Output the (x, y) coordinate of the center of the cell containing the given text.  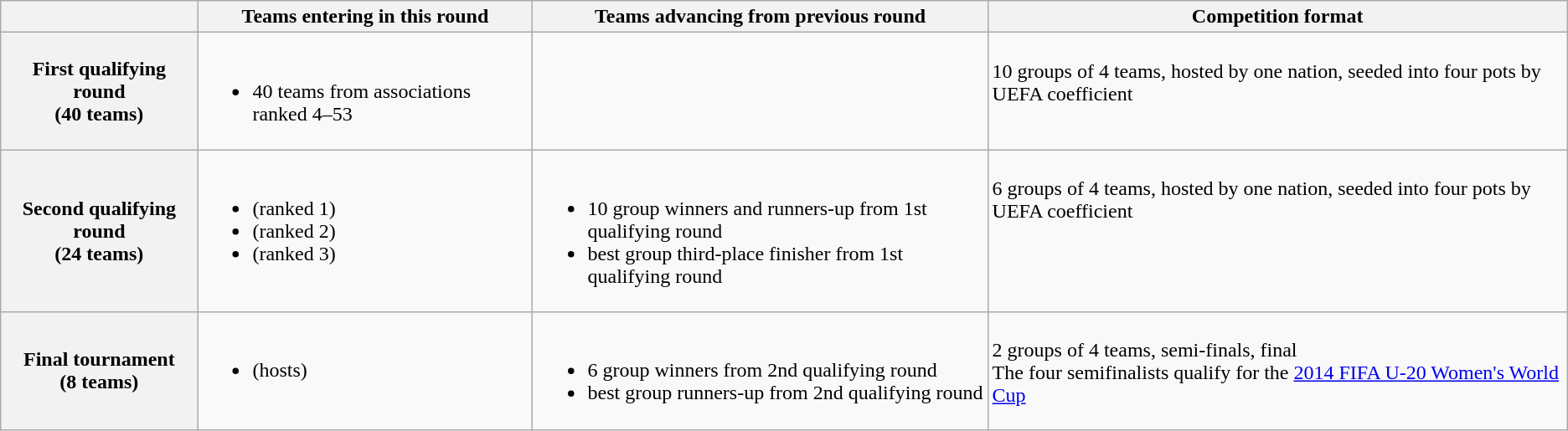
Teams advancing from previous round (761, 17)
10 groups of 4 teams, hosted by one nation, seeded into four pots by UEFA coefficient (1277, 91)
Final tournament (8 teams) (99, 371)
2 groups of 4 teams, semi-finals, final The four semifinalists qualify for the 2014 FIFA U-20 Women's World Cup (1277, 371)
6 groups of 4 teams, hosted by one nation, seeded into four pots by UEFA coefficient (1277, 231)
40 teams from associations ranked 4–53 (365, 91)
Teams entering in this round (365, 17)
Competition format (1277, 17)
(ranked 1) (ranked 2) (ranked 3) (365, 231)
Second qualifying round (24 teams) (99, 231)
10 group winners and runners-up from 1st qualifying roundbest group third-place finisher from 1st qualifying round (761, 231)
(hosts) (365, 371)
6 group winners from 2nd qualifying roundbest group runners-up from 2nd qualifying round (761, 371)
First qualifying round (40 teams) (99, 91)
